Pinpoint the cell where the given text exists, returning its [x, y] midpoint coordinate. 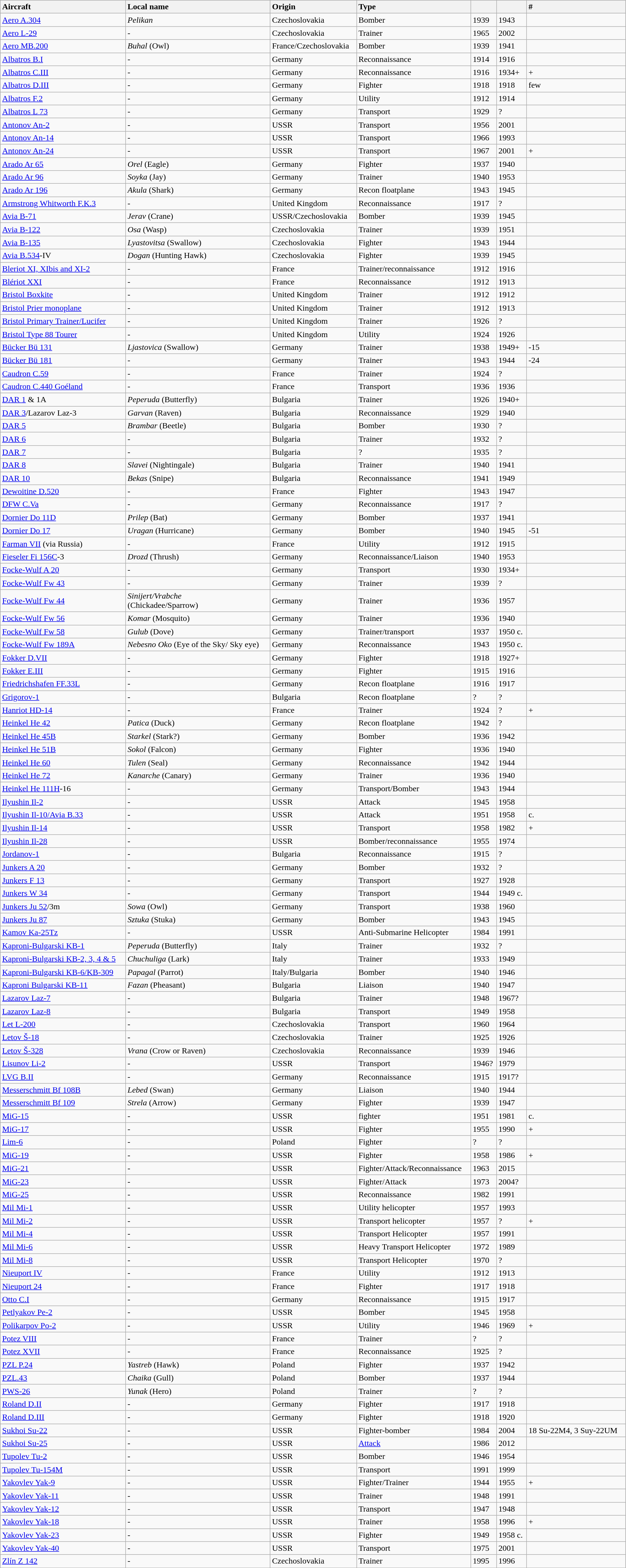
Fighter/Attack/Reconnaissance [414, 1168]
MiG-17 [63, 1129]
MiG-15 [63, 1116]
Jerav (Crane) [198, 216]
Reconnaissance/Liaison [414, 557]
1979 [512, 1064]
Roland D.II [63, 1404]
Trainer/reconnaissance [414, 269]
1970 [484, 1260]
1954 [512, 1457]
1995 [484, 1561]
Bücker Bü 131 [63, 347]
Garvan (Raven) [198, 413]
Bücker Bü 181 [63, 360]
Lyastovitsa (Swallow) [198, 243]
Nieuport IV [63, 1273]
Slavei (Nightingale) [198, 465]
Bristol Primary Trainer/Lucifer [63, 321]
Kamov Ka-25Tz [63, 933]
1975 [484, 1548]
DAR 5 [63, 426]
LVG B.II [63, 1077]
Papagal (Parrot) [198, 972]
Heinkel He 72 [63, 775]
1972 [484, 1247]
Prilep (Bat) [198, 517]
Antonov An-2 [63, 125]
Transport helicopter [414, 1221]
Chuchuliga (Lark) [198, 959]
Yakovlev Yak-11 [63, 1496]
MiG-23 [63, 1181]
Uragan (Hurricane) [198, 530]
Mil Mi-1 [63, 1207]
Anti-Submarine Helicopter [414, 933]
Osa (Wasp) [198, 229]
Junkers W 34 [63, 893]
Jordanov-1 [63, 854]
Lazarov Laz-7 [63, 998]
Armstrong Whitworth F.K.3 [63, 203]
Sinijert/Vrabche (Chickadee/Sparrow) [198, 601]
MiG-21 [63, 1168]
Focke-Wulf Fw 189A [63, 645]
Blériot XXI [63, 282]
Yakovlev Yak-18 [63, 1522]
Avia B-135 [63, 243]
Aircraft [63, 7]
Zlín Z 142 [63, 1561]
Albatros C.III [63, 72]
Avia B.534-IV [63, 256]
Mil Mi-2 [63, 1221]
2015 [512, 1168]
Brambar (Beetle) [198, 426]
Heinkel He 51B [63, 749]
Junkers Ju 87 [63, 920]
Akula (Shark) [198, 190]
Ljastovica (Swallow) [198, 347]
1949 c. [512, 893]
Kaproni Bulgarski KB-11 [63, 985]
-24 [576, 360]
Lebed (Swan) [198, 1090]
Focke-Wulf Fw 44 [63, 601]
Fighter-bomber [414, 1430]
Avia B-122 [63, 229]
Nebesno Oko (Eye of the Sky/ Sky eye) [198, 645]
Aero MB.200 [63, 46]
Farman VII (via Russia) [63, 544]
MiG-25 [63, 1194]
DAR 6 [63, 439]
1967 [484, 151]
Heavy Transport Helicopter [414, 1247]
Let L-200 [63, 1024]
Sukhoi Su-22 [63, 1430]
Fighter/Attack [414, 1181]
DAR 8 [63, 465]
Fighter/Trainer [414, 1483]
1969 [512, 1325]
Tulen (Seal) [198, 762]
Bristol Type 88 Tourer [63, 334]
1990 [512, 1129]
Heinkel He 111H-16 [63, 788]
France/Czechoslovakia [313, 46]
18 Su-22M4, 3 Suу-22UM [576, 1430]
Aero L-29 [63, 33]
Ilyushin Il-10/Avia B.33 [63, 815]
-15 [576, 347]
Pelikan [198, 20]
Focke-Wulf A 20 [63, 570]
1967? [512, 998]
Antonov An-24 [63, 151]
Junkers Ju 52/3m [63, 906]
Friedrichshafen FF.33L [63, 684]
Ilyushin Il-2 [63, 802]
Otto C.I [63, 1299]
1974 [512, 841]
1927 [484, 880]
Ilyushin Il-14 [63, 828]
2012 [512, 1443]
Fazan (Pheasant) [198, 985]
Type [414, 7]
Polikarpov Po-2 [63, 1325]
Focke-Wulf Fw 43 [63, 583]
Bomber/reconnaissance [414, 841]
2002 [512, 33]
Dewoitine D.520 [63, 491]
Bleriot XI, XIbis and XI-2 [63, 269]
Italy/Bulgaria [313, 972]
Mil Mi-8 [63, 1260]
Letov Š-18 [63, 1038]
fighter [414, 1116]
Albatros B.I [63, 59]
1928 [512, 880]
1964 [512, 1024]
Heinkel He 60 [63, 762]
Strela (Arrow) [198, 1103]
Potez VIII [63, 1339]
Transport/Bomber [414, 788]
1966 [484, 138]
Kaproni-Bulgarski KB-6/KB-309 [63, 972]
1946? [484, 1064]
Arado Ar 96 [63, 177]
Yakovlev Yak-9 [63, 1483]
Dornier Do 11D [63, 517]
Heinkel He 45B [63, 736]
Yakovlev Yak-40 [63, 1548]
Lisunov Li-2 [63, 1064]
-51 [576, 530]
Komar (Mosquito) [198, 619]
Messerschmitt Bf 109 [63, 1103]
Utility helicopter [414, 1207]
1927+ [512, 658]
Arado Ar 65 [63, 164]
Gulub (Dove) [198, 632]
Dornier Do 17 [63, 530]
Albatros D.III [63, 85]
Junkers A 20 [63, 867]
Fokker E.III [63, 671]
2004? [512, 1181]
Buhal (Owl) [198, 46]
Focke-Wulf Fw 56 [63, 619]
1935 [484, 452]
Roland D.III [63, 1417]
Grigorov-1 [63, 697]
Petlyakov Pe-2 [63, 1312]
Soyka (Jay) [198, 177]
Antonov An-14 [63, 138]
1973 [484, 1181]
Mil Mi-6 [63, 1247]
Lim-6 [63, 1142]
Messerschmitt Bf 108B [63, 1090]
1981 [512, 1116]
Focke-Wulf Fw 58 [63, 632]
DFW C.Va [63, 504]
1940+ [512, 400]
Nieuport 24 [63, 1286]
1920 [512, 1417]
1999 [512, 1470]
Albatros L 73 [63, 111]
Sztuka (Stuka) [198, 920]
Yastreb (Hawk) [198, 1365]
1989 [512, 1247]
USSR/Czechoslovakia [313, 216]
Arado Ar 196 [63, 190]
1963 [484, 1168]
Yakovlev Yak-23 [63, 1535]
PZL.43 [63, 1378]
Sowa (Owl) [198, 906]
Bekas (Snipe) [198, 478]
Albatros F.2 [63, 98]
Kaproni-Bulgarski KB-2, 3, 4 & 5 [63, 959]
Fieseler Fi 156C-3 [63, 557]
Letov Š-328 [63, 1051]
DAR 3/Lazarov Laz-3 [63, 413]
Potez XVII [63, 1352]
# [576, 7]
Sokol (Falcon) [198, 749]
Local name [198, 7]
Sukhoi Su-25 [63, 1443]
Vrana (Crow or Raven) [198, 1051]
2004 [512, 1430]
Chaika (Gull) [198, 1378]
Junkers F 13 [63, 880]
DAR 1 & 1A [63, 400]
1933 [484, 959]
Starkel (Stark?) [198, 736]
PZL P.24 [63, 1365]
Ilyushin Il-28 [63, 841]
DAR 7 [63, 452]
Caudron C.59 [63, 373]
Origin [313, 7]
1949+ [512, 347]
Patica (Duck) [198, 723]
Tupolev Tu-154M [63, 1470]
Orel (Eagle) [198, 164]
Yakovlev Yak-12 [63, 1509]
1917? [512, 1077]
Kanarche (Canary) [198, 775]
Bristol Boxkite [63, 295]
1956 [484, 125]
Mil Mi-4 [63, 1234]
few [576, 85]
Trainer/transport [414, 632]
Drozd (Thrush) [198, 557]
1965 [484, 33]
Tupolev Tu-2 [63, 1457]
Yunak (Hero) [198, 1391]
DAR 10 [63, 478]
Aero A.304 [63, 20]
Kaproni-Bulgarski KB-1 [63, 946]
Avia B-71 [63, 216]
Fokker D.VII [63, 658]
Heinkel He 42 [63, 723]
Dogan (Hunting Hawk) [198, 256]
1958 c. [512, 1535]
Bristol Prier monoplane [63, 308]
PWS-26 [63, 1391]
MiG-19 [63, 1155]
Hanriot HD-14 [63, 710]
Caudron C.440 Goéland [63, 387]
Lazarov Laz-8 [63, 1011]
